Return the (x, y) coordinate for the center point of the cell that contains the specified text.  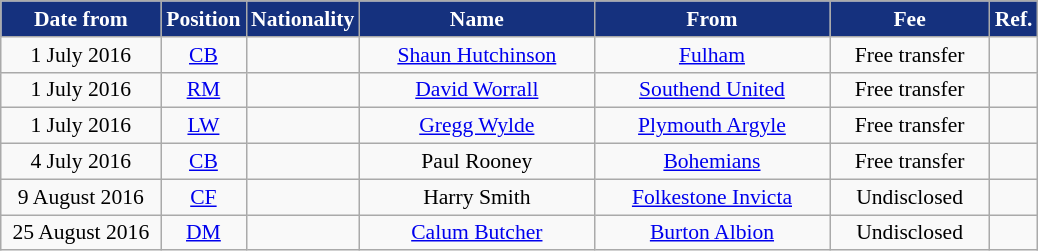
Position (204, 19)
Fulham (712, 55)
4 July 2016 (81, 162)
Plymouth Argyle (712, 126)
LW (204, 126)
Gregg Wylde (476, 126)
CF (204, 197)
Southend United (712, 90)
9 August 2016 (81, 197)
Ref. (1014, 19)
Nationality (302, 19)
Paul Rooney (476, 162)
Shaun Hutchinson (476, 55)
Burton Albion (712, 233)
David Worrall (476, 90)
Folkestone Invicta (712, 197)
Name (476, 19)
RM (204, 90)
From (712, 19)
25 August 2016 (81, 233)
Date from (81, 19)
DM (204, 233)
Calum Butcher (476, 233)
Harry Smith (476, 197)
Fee (910, 19)
Bohemians (712, 162)
